From the cell containing the given text, extract its center point as [X, Y] coordinate. 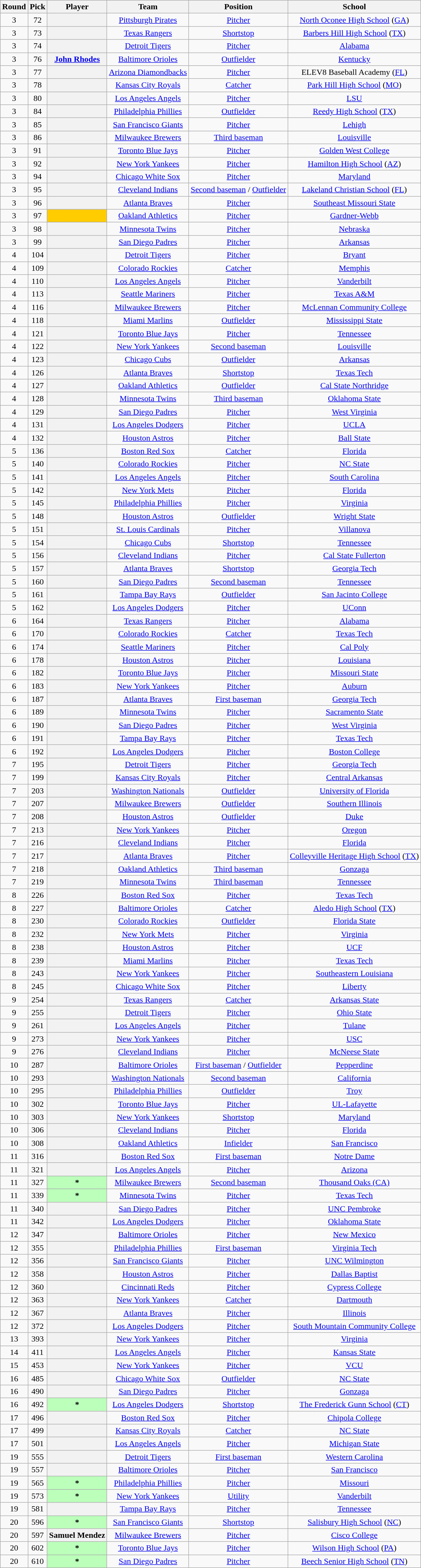
308 [37, 1143]
356 [37, 1261]
565 [37, 1483]
207 [37, 804]
195 [37, 764]
113 [37, 294]
15 [14, 1365]
189 [37, 712]
372 [37, 1326]
131 [37, 425]
Second baseman / Outfielder [238, 190]
UCF [354, 947]
327 [37, 1182]
UNC Pembroke [354, 1208]
McNeese State [354, 1052]
St. Louis Cardinals [148, 529]
339 [37, 1195]
557 [37, 1470]
501 [37, 1444]
217 [37, 856]
136 [37, 451]
126 [37, 372]
122 [37, 346]
164 [37, 621]
Duke [354, 817]
162 [37, 608]
Gardner-Webb [354, 216]
Florida State [354, 921]
238 [37, 947]
573 [37, 1496]
127 [37, 386]
74 [37, 46]
239 [37, 960]
South Mountain Community College [354, 1326]
227 [37, 908]
Missouri State [354, 673]
UNC Wilmington [354, 1261]
Team [148, 7]
156 [37, 555]
140 [37, 464]
129 [37, 412]
Pittsburgh Pirates [148, 20]
Wilson High School (PA) [354, 1548]
174 [37, 647]
360 [37, 1287]
North Oconee High School (GA) [354, 20]
96 [37, 203]
85 [37, 124]
Reedy High School (TX) [354, 111]
Southeast Missouri State [354, 203]
Barbers Hill High School (TX) [354, 33]
141 [37, 477]
USC [354, 1039]
109 [37, 268]
Dartmouth [354, 1300]
Troy [354, 1091]
347 [37, 1235]
Western Carolina [354, 1457]
161 [37, 595]
97 [37, 216]
183 [37, 686]
Cypress College [354, 1287]
Wright State [354, 516]
Position [238, 7]
187 [37, 699]
160 [37, 582]
University of Florida [354, 790]
77 [37, 72]
142 [37, 490]
Mississippi State [354, 320]
148 [37, 516]
Hamilton High School (AZ) [354, 164]
Colleyville Heritage High School (TX) [354, 856]
Ball State [354, 438]
84 [37, 111]
499 [37, 1431]
295 [37, 1091]
492 [37, 1404]
Lakeland Christian School (FL) [354, 190]
Utility [238, 1496]
Lehigh [354, 124]
178 [37, 660]
Sacramento State [354, 712]
581 [37, 1509]
72 [37, 20]
Salisbury High School (NC) [354, 1522]
Round [14, 7]
485 [37, 1378]
490 [37, 1391]
411 [37, 1352]
California [354, 1078]
170 [37, 634]
Cincinnati Reds [148, 1287]
School [354, 7]
121 [37, 333]
306 [37, 1130]
316 [37, 1156]
261 [37, 1026]
Thousand Oaks (CA) [354, 1182]
Arkansas State [354, 1000]
Player [77, 7]
157 [37, 568]
Park Hill High School (MO) [354, 85]
203 [37, 790]
342 [37, 1222]
John Rhodes [77, 59]
190 [37, 725]
199 [37, 777]
Central Arkansas [354, 777]
116 [37, 307]
Arizona Diamondbacks [148, 72]
San Jacinto College [354, 595]
Cal Poly [354, 647]
303 [37, 1117]
118 [37, 320]
154 [37, 542]
132 [37, 438]
208 [37, 817]
Golden West College [354, 150]
95 [37, 190]
Illinois [354, 1313]
Michigan State [354, 1444]
496 [37, 1418]
218 [37, 869]
302 [37, 1104]
245 [37, 986]
76 [37, 59]
Louisiana [354, 660]
99 [37, 242]
287 [37, 1065]
232 [37, 934]
91 [37, 150]
602 [37, 1548]
UConn [354, 608]
182 [37, 673]
Arizona [354, 1169]
128 [37, 399]
UL-Lafayette [354, 1104]
254 [37, 1000]
98 [37, 229]
Liberty [354, 986]
Pepperdine [354, 1065]
255 [37, 1013]
Pick [37, 7]
Aledo High School (TX) [354, 908]
276 [37, 1052]
Cal State Northridge [354, 386]
73 [37, 33]
367 [37, 1313]
596 [37, 1522]
293 [37, 1078]
South Carolina [354, 477]
VCU [354, 1365]
243 [37, 973]
Samuel Mendez [77, 1535]
321 [37, 1169]
Missouri [354, 1483]
Cisco College [354, 1535]
94 [37, 177]
226 [37, 895]
104 [37, 255]
Villanova [354, 529]
Kentucky [354, 59]
358 [37, 1274]
92 [37, 164]
453 [37, 1365]
230 [37, 921]
Notre Dame [354, 1156]
Southeastern Louisiana [354, 973]
86 [37, 137]
123 [37, 359]
Virginia Tech [354, 1248]
13 [14, 1339]
Southern Illinois [354, 804]
New Mexico [354, 1235]
Boston College [354, 751]
145 [37, 503]
14 [14, 1352]
110 [37, 281]
393 [37, 1339]
Nebraska [354, 229]
Kansas State [354, 1352]
Infielder [238, 1143]
Dallas Baptist [354, 1274]
363 [37, 1300]
219 [37, 882]
213 [37, 830]
Tulane [354, 1026]
UCLA [354, 425]
First baseman / Outfielder [238, 1065]
80 [37, 98]
191 [37, 738]
78 [37, 85]
610 [37, 1561]
McLennan Community College [354, 307]
273 [37, 1039]
Memphis [354, 268]
340 [37, 1208]
Oregon [354, 830]
Auburn [354, 686]
597 [37, 1535]
Bryant [354, 255]
The Frederick Gunn School (CT) [354, 1404]
ELEV8 Baseball Academy (FL) [354, 72]
555 [37, 1457]
192 [37, 751]
Cal State Fullerton [354, 555]
Chipola College [354, 1418]
Texas A&M [354, 294]
Beech Senior High School (TN) [354, 1561]
151 [37, 529]
Ohio State [354, 1013]
LSU [354, 98]
355 [37, 1248]
216 [37, 843]
